Return the (X, Y) coordinate for the center point of the cell that contains the specified text.  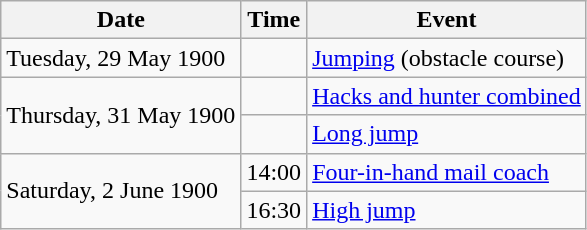
Long jump (447, 134)
High jump (447, 210)
Time (274, 20)
Four-in-hand mail coach (447, 172)
Event (447, 20)
Saturday, 2 June 1900 (121, 191)
Tuesday, 29 May 1900 (121, 58)
Jumping (obstacle course) (447, 58)
16:30 (274, 210)
14:00 (274, 172)
Date (121, 20)
Thursday, 31 May 1900 (121, 115)
Hacks and hunter combined (447, 96)
